Pinpoint the cell where the given text exists, returning its [x, y] midpoint coordinate. 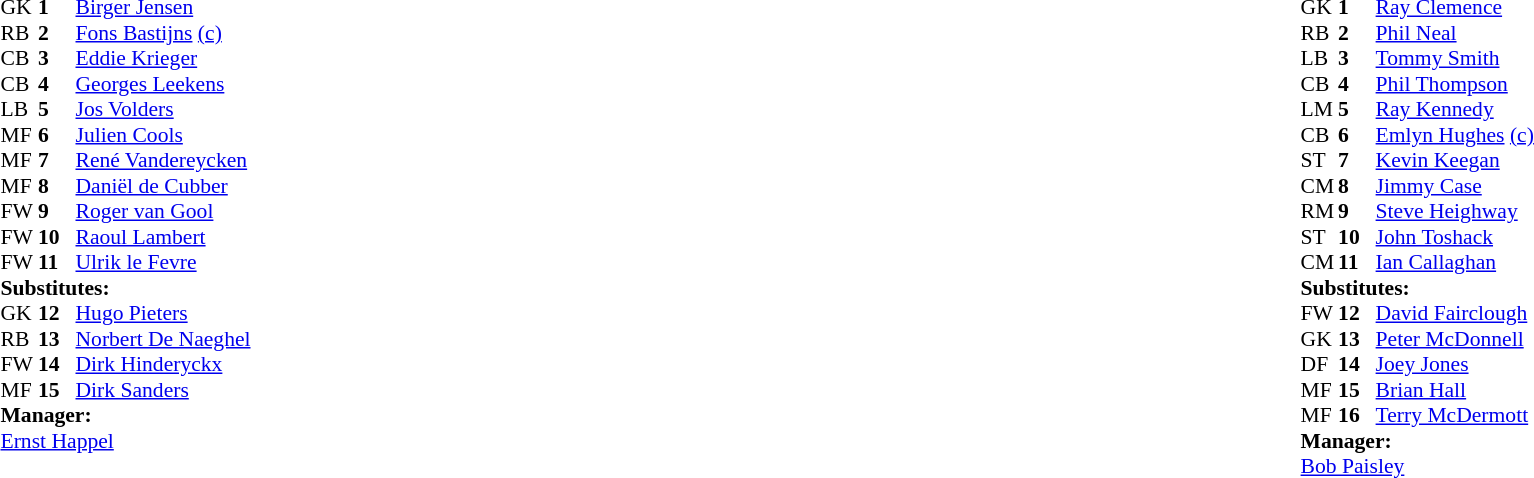
Norbert De Naeghel [164, 339]
Dirk Hinderyckx [164, 365]
Kevin Keegan [1455, 161]
Peter McDonnell [1455, 339]
LM [1320, 109]
Eddie Krieger [164, 59]
Brian Hall [1455, 390]
Phil Thompson [1455, 84]
Daniël de Cubber [164, 186]
Steve Heighway [1455, 211]
Ulrik le Fevre [164, 263]
Roger van Gool [164, 211]
John Toshack [1455, 237]
Fons Bastijns (c) [164, 33]
16 [1357, 415]
Terry McDermott [1455, 415]
Tommy Smith [1455, 59]
RM [1320, 211]
René Vandereycken [164, 161]
Jimmy Case [1455, 186]
Ian Callaghan [1455, 263]
Emlyn Hughes (c) [1455, 135]
Phil Neal [1455, 33]
Hugo Pieters [164, 313]
Dirk Sanders [164, 390]
DF [1320, 365]
David Fairclough [1455, 313]
Ernst Happel [125, 441]
Ray Kennedy [1455, 109]
Raoul Lambert [164, 237]
Georges Leekens [164, 84]
Jos Volders [164, 109]
Julien Cools [164, 135]
Joey Jones [1455, 365]
